Return the [X, Y] coordinate for the center point of the cell that contains the specified text.  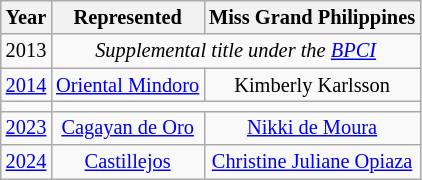
Miss Grand Philippines [312, 17]
Nikki de Moura [312, 128]
2013 [26, 51]
Kimberly Karlsson [312, 85]
2023 [26, 128]
Christine Juliane Opiaza [312, 162]
2024 [26, 162]
Supplemental title under the BPCI [236, 51]
Cagayan de Oro [128, 128]
Year [26, 17]
2014 [26, 85]
Oriental Mindoro [128, 85]
Castillejos [128, 162]
Represented [128, 17]
